Detect which cell encompasses the target text, then output its [X, Y] center coordinate. 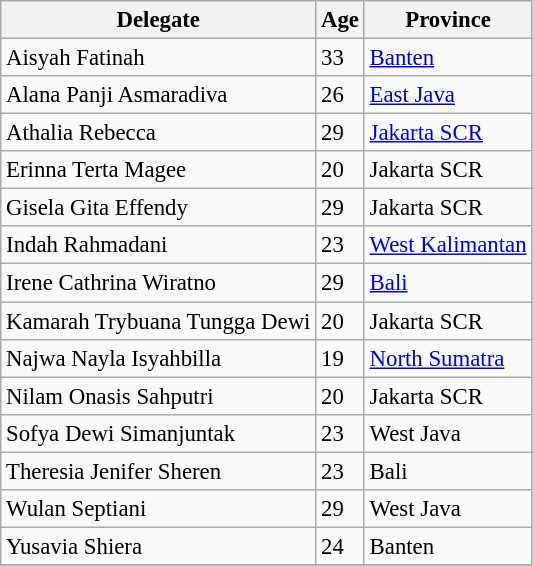
33 [340, 58]
Yusavia Shiera [158, 546]
Delegate [158, 20]
East Java [448, 95]
Sofya Dewi Simanjuntak [158, 433]
Erinna Terta Magee [158, 170]
Gisela Gita Effendy [158, 208]
Province [448, 20]
Age [340, 20]
Nilam Onasis Sahputri [158, 396]
Kamarah Trybuana Tungga Dewi [158, 321]
North Sumatra [448, 358]
Alana Panji Asmaradiva [158, 95]
26 [340, 95]
Wulan Septiani [158, 509]
West Kalimantan [448, 245]
24 [340, 546]
19 [340, 358]
Athalia Rebecca [158, 133]
Najwa Nayla Isyahbilla [158, 358]
Aisyah Fatinah [158, 58]
Irene Cathrina Wiratno [158, 283]
Theresia Jenifer Sheren [158, 471]
Indah Rahmadani [158, 245]
